Return [x, y] of the center of cell containing provided text 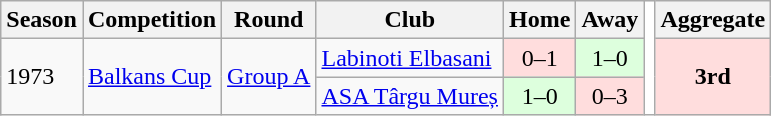
1973 [42, 77]
3rd [713, 77]
Round [269, 20]
Home [539, 20]
Balkans Cup [152, 77]
Club [410, 20]
0–3 [610, 96]
Competition [152, 20]
Aggregate [713, 20]
Group A [269, 77]
Labinoti Elbasani [410, 58]
ASA Târgu Mureș [410, 96]
0–1 [539, 58]
Season [42, 20]
Away [610, 20]
